Determine the [x, y] coordinate at the center of the cell enclosing the given text.  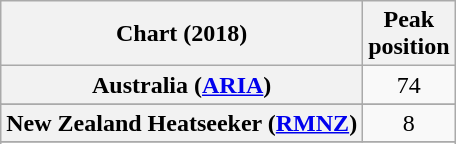
Chart (2018) [182, 34]
New Zealand Heatseeker (RMNZ) [182, 123]
74 [409, 85]
8 [409, 123]
Peak position [409, 34]
Australia (ARIA) [182, 85]
